For the text-containing cell, return its midpoint in [X, Y] coordinate format. 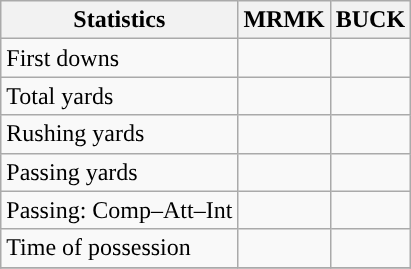
Statistics [120, 20]
MRMK [284, 20]
BUCK [370, 20]
Time of possession [120, 248]
First downs [120, 58]
Total yards [120, 96]
Passing: Comp–Att–Int [120, 210]
Passing yards [120, 172]
Rushing yards [120, 134]
